Return the [X, Y] coordinate for the center point of the cell that contains the specified text.  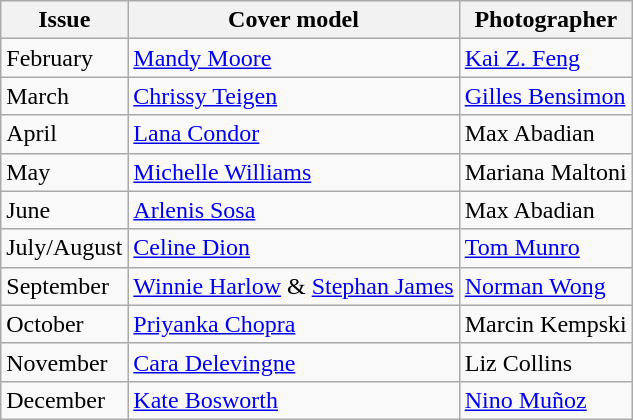
Winnie Harlow & Stephan James [294, 286]
December [64, 400]
Arlenis Sosa [294, 210]
July/August [64, 248]
Liz Collins [546, 362]
Celine Dion [294, 248]
Priyanka Chopra [294, 324]
Kate Bosworth [294, 400]
Lana Condor [294, 134]
November [64, 362]
June [64, 210]
Gilles Bensimon [546, 96]
Mariana Maltoni [546, 172]
April [64, 134]
Photographer [546, 20]
Norman Wong [546, 286]
Michelle Williams [294, 172]
Nino Muñoz [546, 400]
October [64, 324]
Mandy Moore [294, 58]
Issue [64, 20]
Marcin Kempski [546, 324]
February [64, 58]
March [64, 96]
Kai Z. Feng [546, 58]
May [64, 172]
Tom Munro [546, 248]
Cara Delevingne [294, 362]
September [64, 286]
Cover model [294, 20]
Chrissy Teigen [294, 96]
